Find where the given text appears and provide that cell's center as [x, y] coordinate. 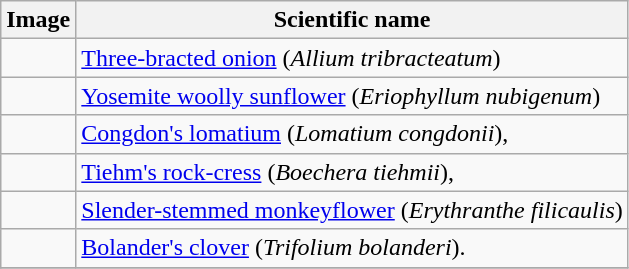
Image [38, 20]
Scientific name [352, 20]
Congdon's lomatium (Lomatium congdonii), [352, 134]
Slender-stemmed monkeyflower (Erythranthe filicaulis) [352, 210]
Three-bracted onion (Allium tribracteatum) [352, 58]
Bolander's clover (Trifolium bolanderi). [352, 248]
Yosemite woolly sunflower (Eriophyllum nubigenum) [352, 96]
Tiehm's rock-cress (Boechera tiehmii), [352, 172]
